For the text-containing cell, return its midpoint in (X, Y) coordinate format. 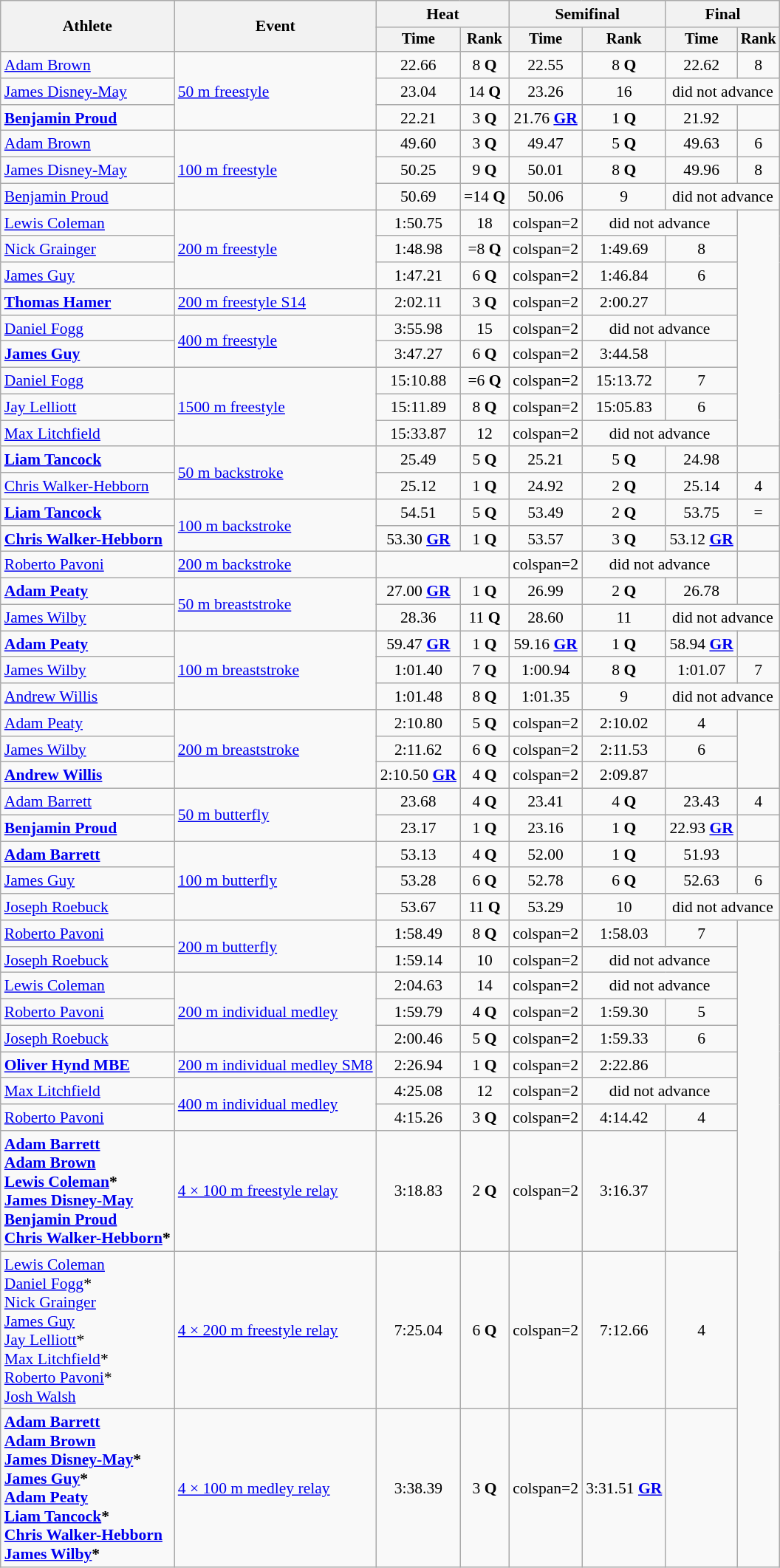
15:10.88 (418, 381)
1:50.75 (418, 223)
Jay Lelliott (87, 408)
200 m breaststroke (276, 749)
2:09.87 (623, 776)
53.75 (701, 513)
11 (623, 618)
3:47.27 (418, 355)
7:12.66 (623, 1330)
23.26 (545, 92)
2:26.94 (418, 1065)
14 Q (485, 92)
50.01 (545, 171)
4:14.42 (623, 1117)
28.60 (545, 618)
Oliver Hynd MBE (87, 1065)
7 Q (485, 671)
28.36 (418, 618)
2:10.50 GR (418, 776)
5 (701, 1013)
53.57 (545, 539)
1:59.79 (418, 1013)
50.69 (418, 197)
52.63 (701, 881)
22.62 (701, 65)
4:15.26 (418, 1117)
22.21 (418, 118)
Athlete (87, 27)
59.47 GR (418, 644)
22.55 (545, 65)
4 × 200 m freestyle relay (276, 1330)
23.04 (418, 92)
16 (623, 92)
1:49.69 (623, 250)
1:59.30 (623, 1013)
2:02.11 (418, 302)
50.06 (545, 197)
Adam BarrettAdam BrownJames Disney-May*James Guy*Adam PeatyLiam Tancock*Chris Walker-HebbornJames Wilby* (87, 1488)
3:16.37 (623, 1191)
49.60 (418, 144)
51.93 (701, 855)
26.78 (701, 592)
Lewis ColemanDaniel Fogg*Nick GraingerJames GuyJay Lelliott*Max Litchfield*Roberto Pavoni*Josh Walsh (87, 1330)
1:46.84 (623, 275)
100 m freestyle (276, 170)
3:31.51 GR (623, 1488)
400 m freestyle (276, 341)
50 m backstroke (276, 473)
Heat (443, 14)
54.51 (418, 513)
25.49 (418, 460)
15:13.72 (623, 381)
1:01.07 (701, 671)
15:33.87 (418, 434)
2:10.02 (623, 723)
22.66 (418, 65)
3:38.39 (418, 1488)
200 m freestyle S14 (276, 302)
18 (485, 223)
Thomas Hamer (87, 302)
23.43 (701, 802)
2:22.86 (623, 1065)
1:59.33 (623, 1039)
3:18.83 (418, 1191)
7:25.04 (418, 1330)
100 m breaststroke (276, 671)
2:04.63 (418, 986)
3:44.58 (623, 355)
50 m butterfly (276, 815)
200 m freestyle (276, 250)
22.93 GR (701, 829)
3:55.98 (418, 329)
53.28 (418, 881)
1:01.35 (545, 696)
50 m freestyle (276, 92)
=6 Q (485, 381)
100 m butterfly (276, 880)
15:05.83 (623, 408)
25.21 (545, 460)
1:01.48 (418, 696)
Final (722, 14)
400 m individual medley (276, 1105)
Adam BarrettAdam BrownLewis Coleman*James Disney-MayBenjamin ProudChris Walker-Hebborn* (87, 1191)
23.41 (545, 802)
26.99 (545, 592)
=8 Q (485, 250)
15 (485, 329)
50.25 (418, 171)
2:00.46 (418, 1039)
52.78 (545, 881)
2:11.53 (623, 750)
4:25.08 (418, 1092)
100 m backstroke (276, 526)
200 m backstroke (276, 565)
59.16 GR (545, 644)
1:01.40 (418, 671)
9 Q (485, 171)
4 × 100 m medley relay (276, 1488)
58.94 GR (701, 644)
23.16 (545, 829)
50 m breaststroke (276, 604)
Event (276, 27)
53.13 (418, 855)
21.92 (701, 118)
1:47.21 (418, 275)
2:10.80 (418, 723)
49.63 (701, 144)
1500 m freestyle (276, 408)
53.49 (545, 513)
53.30 GR (418, 539)
1:58.03 (623, 934)
24.92 (545, 486)
2:00.27 (623, 302)
=14 Q (485, 197)
23.17 (418, 829)
53.29 (545, 907)
4 × 100 m freestyle relay (276, 1191)
27.00 GR (418, 592)
200 m individual medley SM8 (276, 1065)
21.76 GR (545, 118)
14 (485, 986)
53.67 (418, 907)
1:58.49 (418, 934)
1:00.94 (545, 671)
49.47 (545, 144)
53.12 GR (701, 539)
23.68 (418, 802)
200 m individual medley (276, 1012)
25.14 (701, 486)
2:11.62 (418, 750)
1:48.98 (418, 250)
49.96 (701, 171)
52.00 (545, 855)
15:11.89 (418, 408)
1:59.14 (418, 960)
24.98 (701, 460)
25.12 (418, 486)
200 m butterfly (276, 947)
Semifinal (587, 14)
Nick Grainger (87, 250)
= (759, 513)
